From the cell containing the given text, extract its center point as (X, Y) coordinate. 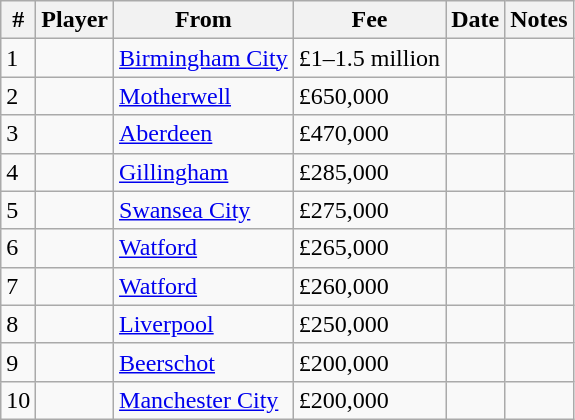
8 (18, 324)
# (18, 20)
Date (476, 20)
From (204, 20)
6 (18, 248)
Swansea City (204, 210)
Aberdeen (204, 134)
£260,000 (369, 286)
2 (18, 96)
Notes (539, 20)
Player (75, 20)
Motherwell (204, 96)
Birmingham City (204, 58)
5 (18, 210)
1 (18, 58)
£470,000 (369, 134)
9 (18, 362)
10 (18, 400)
Beerschot (204, 362)
4 (18, 172)
£650,000 (369, 96)
7 (18, 286)
Manchester City (204, 400)
Gillingham (204, 172)
£250,000 (369, 324)
Fee (369, 20)
£275,000 (369, 210)
£265,000 (369, 248)
Liverpool (204, 324)
3 (18, 134)
£1–1.5 million (369, 58)
£285,000 (369, 172)
